Locate the cell with the specified text and output its (x, y) center coordinate. 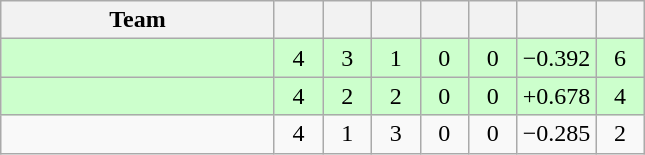
−0.392 (556, 58)
6 (620, 58)
+0.678 (556, 96)
−0.285 (556, 134)
Team (138, 20)
